Search for the cell housing the specified text and yield its [x, y] center coordinate. 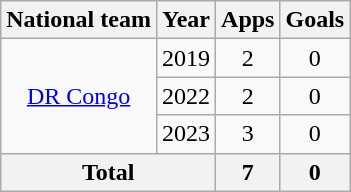
National team [79, 20]
Apps [248, 20]
3 [248, 134]
7 [248, 172]
2019 [186, 58]
2022 [186, 96]
Total [108, 172]
2023 [186, 134]
Goals [315, 20]
DR Congo [79, 96]
Year [186, 20]
